Output the (X, Y) coordinate of the center of the cell containing the given text.  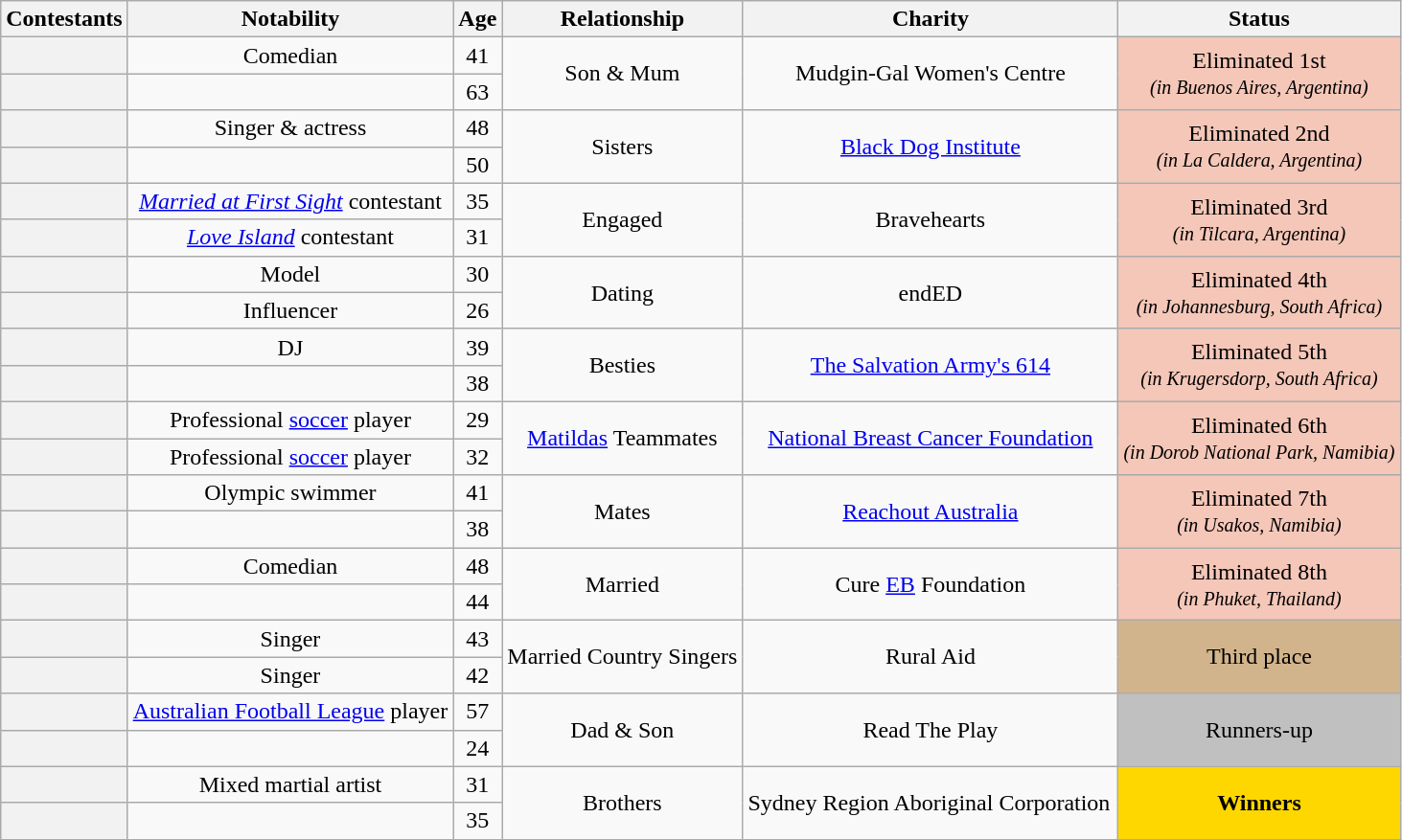
32 (477, 457)
Rural Aid (931, 657)
Dad & Son (623, 730)
National Breast Cancer Foundation (931, 438)
Reachout Australia (931, 511)
Brothers (623, 803)
Influencer (290, 310)
The Salvation Army's 614 (931, 365)
Married at First Sight contestant (290, 201)
Dating (623, 292)
Love Island contestant (290, 238)
29 (477, 420)
Eliminated 7th(in Usakos, Namibia) (1259, 511)
Sisters (623, 147)
Eliminated 8th(in Phuket, Thailand) (1259, 584)
Eliminated 5th(in Krugersdorp, South Africa) (1259, 365)
Status (1259, 19)
Eliminated 2nd(in La Caldera, Argentina) (1259, 147)
42 (477, 675)
Singer & actress (290, 128)
Bravehearts (931, 219)
Third place (1259, 657)
Eliminated 3rd(in Tilcara, Argentina) (1259, 219)
39 (477, 347)
Australian Football League player (290, 712)
Mixed martial artist (290, 784)
Model (290, 274)
DJ (290, 347)
63 (477, 92)
26 (477, 310)
57 (477, 712)
Cure EB Foundation (931, 584)
Mates (623, 511)
Black Dog Institute (931, 147)
Married Country Singers (623, 657)
44 (477, 602)
Married (623, 584)
Runners-up (1259, 730)
Age (477, 19)
Olympic swimmer (290, 493)
Eliminated 4th(in Johannesburg, South Africa) (1259, 292)
Charity (931, 19)
30 (477, 274)
50 (477, 165)
Matildas Teammates (623, 438)
Contestants (64, 19)
Son & Mum (623, 74)
Besties (623, 365)
Winners (1259, 803)
Eliminated 6th(in Dorob National Park, Namibia) (1259, 438)
Eliminated 1st(in Buenos Aires, Argentina) (1259, 74)
Read The Play (931, 730)
endED (931, 292)
24 (477, 748)
Mudgin-Gal Women's Centre (931, 74)
43 (477, 639)
Sydney Region Aboriginal Corporation (931, 803)
Engaged (623, 219)
Relationship (623, 19)
Notability (290, 19)
